Find where the given text appears and provide that cell's center as [x, y] coordinate. 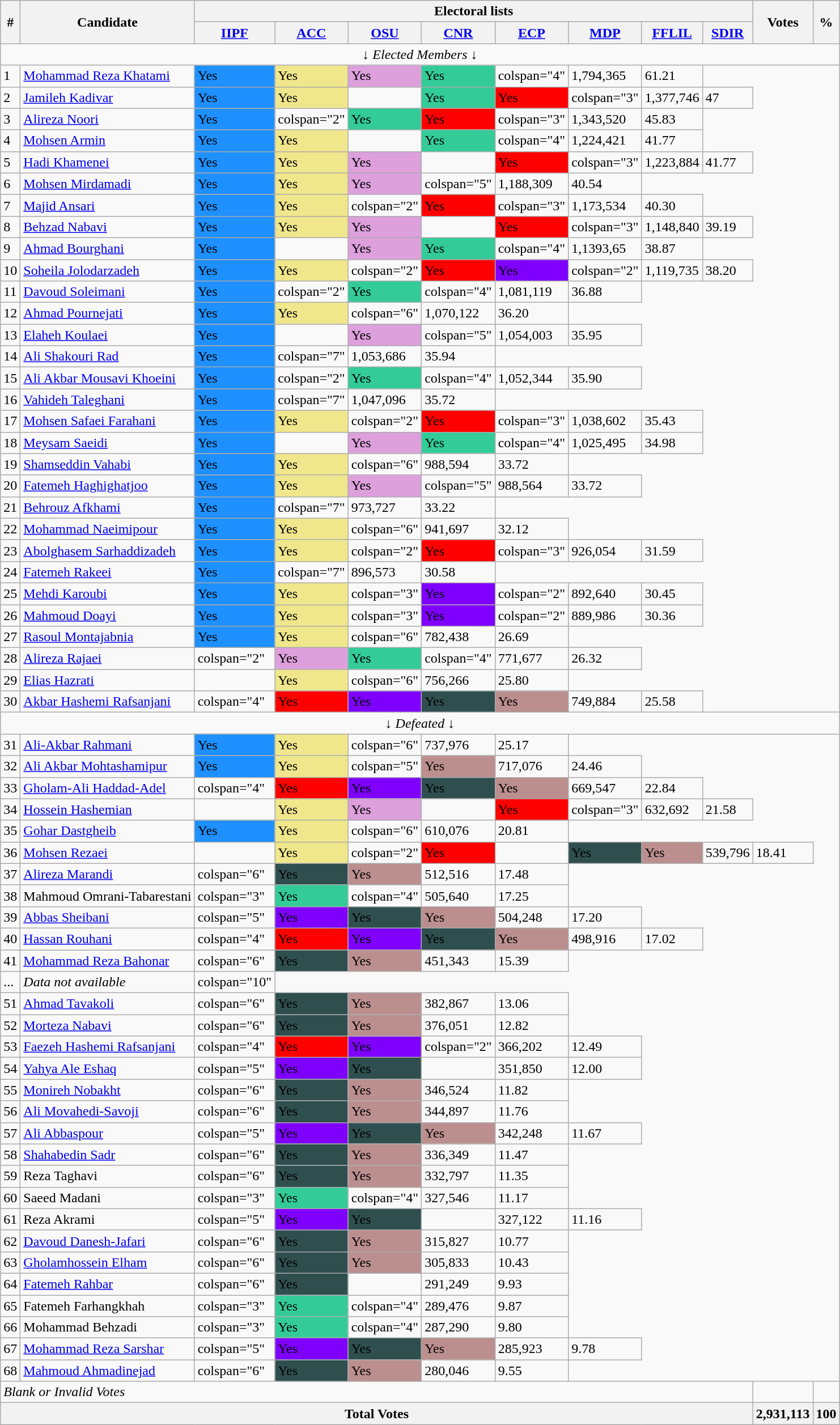
504,248 [532, 917]
% [826, 22]
Fatemeh Haghighatjoo [108, 486]
11 [10, 292]
Alireza Rajaei [108, 659]
17.48 [532, 874]
52 [10, 1025]
36 [10, 853]
Soheila Jolodarzadeh [108, 270]
Electoral lists [474, 11]
65 [10, 1305]
Mahmoud Omrani-Tabarestani [108, 896]
Jamileh Kadivar [108, 97]
11.82 [532, 1090]
OSU [385, 33]
Behzad Nabavi [108, 227]
35.94 [459, 357]
Mohsen Armin [108, 141]
Votes [783, 22]
Ahmad Tavakoli [108, 1004]
36.20 [532, 313]
5 [10, 162]
Gholam-Ali Haddad-Adel [108, 788]
40.54 [605, 184]
Fatemeh Farhangkhah [108, 1305]
38 [10, 896]
892,640 [605, 593]
Davoud Soleimani [108, 292]
8 [10, 227]
63 [10, 1262]
30.58 [459, 572]
25.80 [532, 680]
1,052,344 [532, 378]
1,794,365 [605, 76]
376,051 [459, 1025]
IIPF [235, 33]
61 [10, 1219]
26.69 [532, 637]
346,524 [459, 1090]
32 [10, 766]
539,796 [728, 853]
Ahmad Bourghani [108, 248]
366,202 [532, 1047]
782,438 [459, 637]
55 [10, 1090]
30.36 [672, 615]
30.45 [672, 593]
14 [10, 357]
29 [10, 680]
351,850 [532, 1068]
Gholamhossein Elham [108, 1262]
3 [10, 119]
512,516 [459, 874]
22.84 [672, 788]
57 [10, 1133]
17.25 [532, 896]
SDIR [728, 33]
24 [10, 572]
17.20 [605, 917]
24.46 [605, 766]
717,076 [532, 766]
35.72 [459, 400]
13 [10, 335]
Gohar Dastgheib [108, 831]
Mohammad Reza Bahonar [108, 961]
1 [10, 76]
305,833 [459, 1262]
35.43 [672, 421]
315,827 [459, 1241]
26 [10, 615]
336,349 [459, 1155]
1,148,840 [672, 227]
36.88 [605, 292]
9.93 [532, 1284]
11.67 [605, 1133]
12 [10, 313]
771,677 [532, 659]
737,976 [459, 745]
15.39 [532, 961]
32.12 [532, 529]
9.55 [532, 1371]
610,076 [459, 831]
31.59 [672, 550]
Reza Taghavi [108, 1176]
Candidate [108, 22]
941,697 [459, 529]
59 [10, 1176]
1,081,119 [532, 292]
Mohammad Naeimipour [108, 529]
40.30 [672, 205]
973,727 [385, 507]
889,986 [605, 615]
7 [10, 205]
67 [10, 1349]
39.19 [728, 227]
51 [10, 1004]
Mohammad Reza Sarshar [108, 1349]
6 [10, 184]
# [10, 22]
Reza Akrami [108, 1219]
12.49 [605, 1047]
Hossein Hashemian [108, 809]
Ali Shakouri Rad [108, 357]
33 [10, 788]
47 [728, 97]
25.17 [532, 745]
Majid Ansari [108, 205]
Ahmad Pournejati [108, 313]
669,547 [605, 788]
54 [10, 1068]
Mohsen Mirdamadi [108, 184]
Shahabedin Sadr [108, 1155]
327,546 [459, 1198]
34.98 [672, 443]
11.47 [532, 1155]
25.58 [672, 702]
28 [10, 659]
756,266 [459, 680]
280,046 [459, 1371]
Fatemeh Rakeei [108, 572]
58 [10, 1155]
11.16 [605, 1219]
926,054 [605, 550]
9.87 [532, 1305]
Alireza Noori [108, 119]
31 [10, 745]
Behrouz Afkhami [108, 507]
FFLIL [672, 33]
64 [10, 1284]
30 [10, 702]
Mahmoud Ahmadinejad [108, 1371]
Ali Movahedi-Savoji [108, 1112]
Davoud Danesh-Jafari [108, 1241]
Faezeh Hashemi Rafsanjani [108, 1047]
21 [10, 507]
11.76 [532, 1112]
61.21 [672, 76]
68 [10, 1371]
Mohammad Behzadi [108, 1328]
Ali-Akbar Rahmani [108, 745]
285,923 [532, 1349]
Mohsen Safaei Farahani [108, 421]
988,594 [459, 464]
Elaheh Koulaei [108, 335]
38.20 [728, 270]
66 [10, 1328]
Akbar Hashemi Rafsanjani [108, 702]
505,640 [459, 896]
Blank or Invalid Votes [377, 1392]
↓ Elected Members ↓ [420, 54]
1,223,884 [672, 162]
2,931,113 [783, 1414]
37 [10, 874]
10.77 [532, 1241]
1,119,735 [672, 270]
Hadi Khamenei [108, 162]
11.35 [532, 1176]
16 [10, 400]
632,692 [672, 809]
21.58 [728, 809]
749,884 [605, 702]
CNR [459, 33]
327,122 [532, 1219]
25 [10, 593]
451,343 [459, 961]
56 [10, 1112]
27 [10, 637]
Meysam Saeidi [108, 443]
1,047,096 [385, 400]
22 [10, 529]
10 [10, 270]
4 [10, 141]
34 [10, 809]
↓ Defeated ↓ [420, 723]
17 [10, 421]
18.41 [783, 853]
13.06 [532, 1004]
Ali Akbar Mousavi Khoeini [108, 378]
Fatemeh Rahbar [108, 1284]
18 [10, 443]
26.32 [605, 659]
23 [10, 550]
9.80 [532, 1328]
Mohsen Rezaei [108, 853]
2 [10, 97]
1,038,602 [605, 421]
1,224,421 [605, 141]
colspan="10" [235, 982]
Hassan Rouhani [108, 939]
344,897 [459, 1112]
MDP [605, 33]
Vahideh Taleghani [108, 400]
19 [10, 464]
9 [10, 248]
Mehdi Karoubi [108, 593]
1,070,122 [459, 313]
Morteza Nabavi [108, 1025]
45.83 [672, 119]
Ali Akbar Mohtashamipur [108, 766]
498,916 [605, 939]
1,054,003 [532, 335]
1,173,534 [605, 205]
... [10, 982]
12.00 [605, 1068]
17.02 [672, 939]
1,025,495 [605, 443]
1,053,686 [385, 357]
1,343,520 [605, 119]
53 [10, 1047]
60 [10, 1198]
1,1393,65 [605, 248]
332,797 [459, 1176]
20 [10, 486]
289,476 [459, 1305]
Abolghasem Sarhaddizadeh [108, 550]
Rasoul Montajabnia [108, 637]
9.78 [605, 1349]
11.17 [532, 1198]
62 [10, 1241]
Saeed Madani [108, 1198]
Abbas Sheibani [108, 917]
ACC [312, 33]
Ali Abbaspour [108, 1133]
ECP [532, 33]
Elias Hazrati [108, 680]
Monireh Nobakht [108, 1090]
Alireza Marandi [108, 874]
Shamseddin Vahabi [108, 464]
988,564 [532, 486]
20.81 [532, 831]
35.95 [605, 335]
41 [10, 961]
100 [826, 1414]
1,188,309 [532, 184]
33.22 [459, 507]
291,249 [459, 1284]
15 [10, 378]
287,290 [459, 1328]
896,573 [385, 572]
382,867 [459, 1004]
38.87 [672, 248]
39 [10, 917]
Total Votes [377, 1414]
Yahya Ale Eshaq [108, 1068]
10.43 [532, 1262]
35 [10, 831]
Data not available [108, 982]
Mahmoud Doayi [108, 615]
40 [10, 939]
1,377,746 [672, 97]
35.90 [605, 378]
342,248 [532, 1133]
12.82 [532, 1025]
Mohammad Reza Khatami [108, 76]
